From the cell containing the given text, extract its center point as (x, y) coordinate. 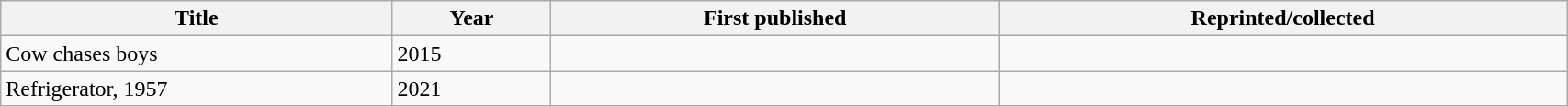
First published (775, 18)
Cow chases boys (197, 53)
Year (472, 18)
2015 (472, 53)
Reprinted/collected (1283, 18)
2021 (472, 89)
Title (197, 18)
Refrigerator, 1957 (197, 89)
